Extract the [x, y] coordinate from the center of the cell holding the provided text.  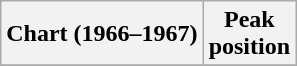
Chart (1966–1967) [102, 34]
Peakposition [249, 34]
